Return [x, y] of the center of cell containing provided text 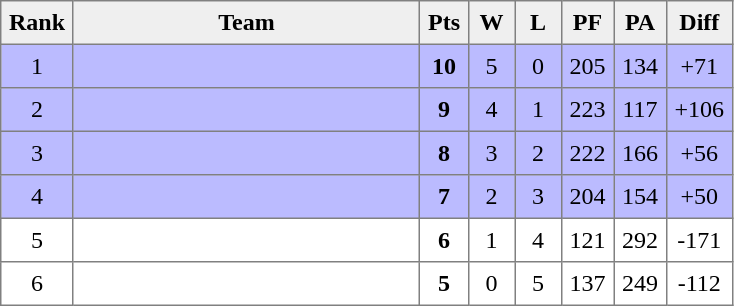
10 [444, 66]
137 [587, 284]
9 [444, 110]
222 [587, 153]
117 [640, 110]
205 [587, 66]
154 [640, 197]
+106 [699, 110]
7 [444, 197]
223 [587, 110]
292 [640, 240]
166 [640, 153]
204 [587, 197]
8 [444, 153]
Pts [444, 23]
PA [640, 23]
+56 [699, 153]
121 [587, 240]
L [538, 23]
-171 [699, 240]
249 [640, 284]
Diff [699, 23]
Team [246, 23]
W [491, 23]
Rank [38, 23]
134 [640, 66]
-112 [699, 284]
+50 [699, 197]
PF [587, 23]
+71 [699, 66]
